Determine the [x, y] coordinate at the center of the cell enclosing the given text.  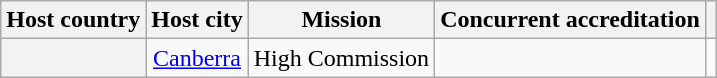
Host city [197, 20]
Concurrent accreditation [570, 20]
High Commission [341, 58]
Host country [74, 20]
Mission [341, 20]
Canberra [197, 58]
